Extract the [x, y] coordinate from the center of the cell holding the provided text.  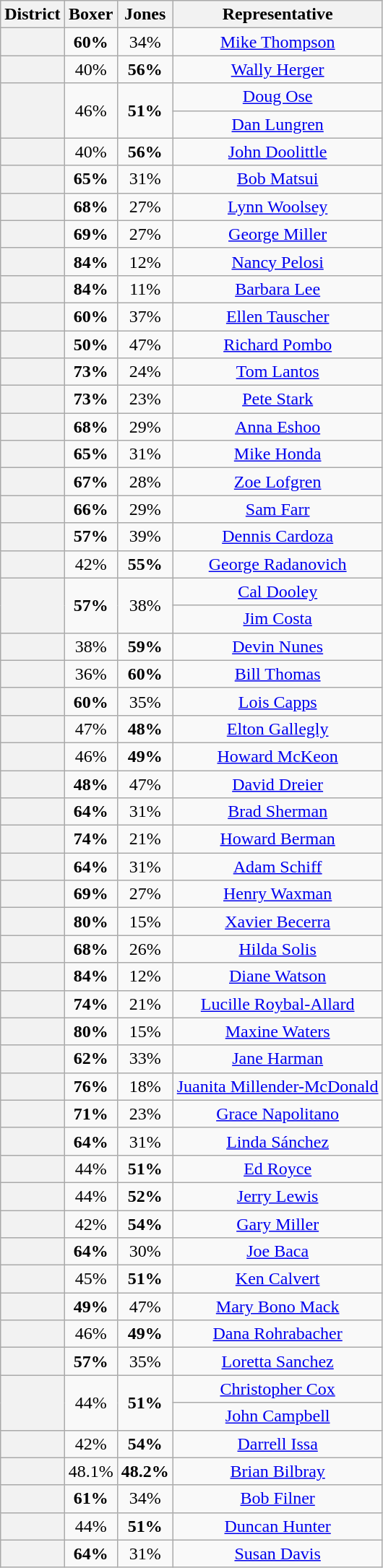
Susan Davis [277, 1554]
George Miller [277, 234]
Xavier Becerra [277, 922]
Diane Watson [277, 976]
Jones [145, 14]
Doug Ose [277, 97]
Christopher Cox [277, 1389]
Brad Sherman [277, 812]
39% [145, 537]
48.2% [145, 1471]
Henry Waxman [277, 894]
Cal Dooley [277, 592]
62% [91, 1059]
Mary Bono Mack [277, 1307]
Elton Gallegly [277, 729]
30% [145, 1252]
52% [145, 1196]
Linda Sánchez [277, 1141]
Boxer [91, 14]
33% [145, 1059]
David Dreier [277, 784]
Brian Bilbray [277, 1471]
Duncan Hunter [277, 1526]
37% [145, 316]
Jerry Lewis [277, 1196]
36% [91, 674]
24% [145, 372]
John Doolittle [277, 152]
Devin Nunes [277, 646]
John Campbell [277, 1416]
Adam Schiff [277, 867]
Dana Rohrabacher [277, 1334]
Howard McKeon [277, 756]
59% [145, 646]
45% [91, 1279]
Bill Thomas [277, 674]
26% [145, 949]
50% [91, 345]
Tom Lantos [277, 372]
Representative [277, 14]
Gary Miller [277, 1224]
67% [91, 482]
Bob Matsui [277, 179]
Bob Filner [277, 1499]
11% [145, 289]
Loretta Sanchez [277, 1361]
Zoe Lofgren [277, 482]
Sam Farr [277, 509]
Lois Capps [277, 701]
Mike Thompson [277, 42]
Ed Royce [277, 1169]
Joe Baca [277, 1252]
Anna Eshoo [277, 427]
Juanita Millender-McDonald [277, 1086]
48.1% [91, 1471]
Barbara Lee [277, 289]
55% [145, 564]
Dan Lungren [277, 124]
61% [91, 1499]
28% [145, 482]
71% [91, 1114]
George Radanovich [277, 564]
76% [91, 1086]
Howard Berman [277, 839]
66% [91, 509]
Ellen Tauscher [277, 316]
Hilda Solis [277, 949]
Jane Harman [277, 1059]
18% [145, 1086]
Dennis Cardoza [277, 537]
Richard Pombo [277, 345]
Lucille Roybal-Allard [277, 1004]
Lynn Woolsey [277, 207]
District [33, 14]
Wally Herger [277, 69]
Nancy Pelosi [277, 261]
Maxine Waters [277, 1031]
Darrell Issa [277, 1444]
Grace Napolitano [277, 1114]
Mike Honda [277, 454]
Pete Stark [277, 399]
Ken Calvert [277, 1279]
Jim Costa [277, 619]
